Search for the cell housing the specified text and yield its [x, y] center coordinate. 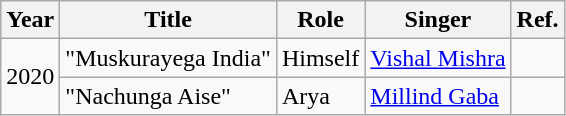
Arya [320, 96]
Singer [438, 20]
"Nachunga Aise" [168, 96]
Role [320, 20]
Title [168, 20]
Vishal Mishra [438, 58]
Millind Gaba [438, 96]
Ref. [538, 20]
Himself [320, 58]
Year [30, 20]
2020 [30, 77]
"Muskurayega India" [168, 58]
